Find where the given text appears and provide that cell's center as (X, Y) coordinate. 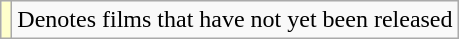
Denotes films that have not yet been released (235, 20)
